Output the [X, Y] coordinate of the center of the cell containing the given text.  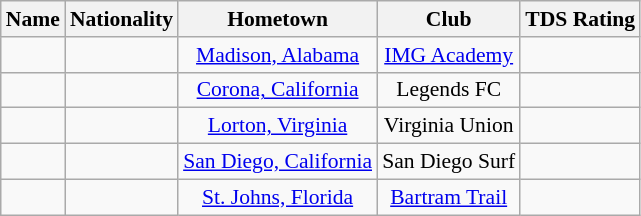
Virginia Union [448, 126]
Hometown [278, 19]
San Diego Surf [448, 162]
Madison, Alabama [278, 55]
Name [33, 19]
Nationality [122, 19]
Legends FC [448, 90]
St. Johns, Florida [278, 197]
IMG Academy [448, 55]
TDS Rating [580, 19]
Corona, California [278, 90]
San Diego, California [278, 162]
Bartram Trail [448, 197]
Lorton, Virginia [278, 126]
Club [448, 19]
